Determine the [X, Y] coordinate at the center of the cell enclosing the given text.  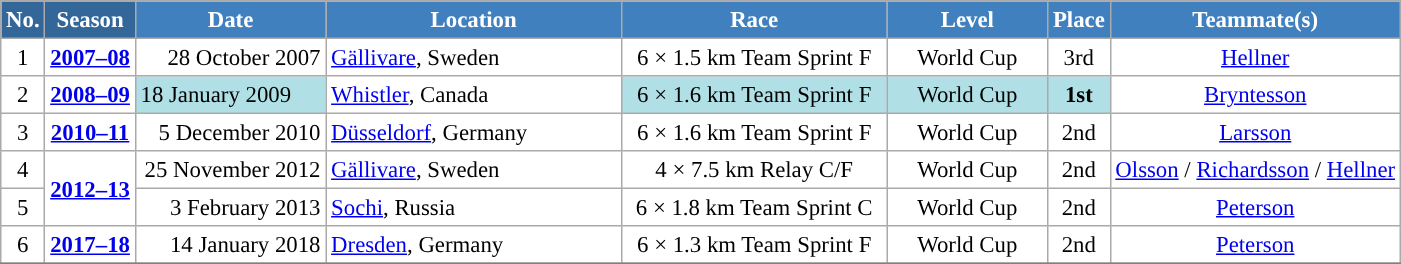
2017–18 [90, 245]
Race [754, 20]
5 December 2010 [230, 133]
Whistler, Canada [474, 95]
2012–13 [90, 188]
Olsson / Richardsson / Hellner [1255, 170]
6 [23, 245]
Hellner [1255, 58]
2008–09 [90, 95]
6 × 1.3 km Team Sprint F [754, 245]
6 × 1.5 km Team Sprint F [754, 58]
14 January 2018 [230, 245]
Larsson [1255, 133]
25 November 2012 [230, 170]
Düsseldorf, Germany [474, 133]
2 [23, 95]
Sochi, Russia [474, 208]
Bryntesson [1255, 95]
Level [968, 20]
3 [23, 133]
3 February 2013 [230, 208]
28 October 2007 [230, 58]
2010–11 [90, 133]
4 × 7.5 km Relay C/F [754, 170]
1st [1079, 95]
Location [474, 20]
2007–08 [90, 58]
1 [23, 58]
Place [1079, 20]
6 × 1.8 km Team Sprint C [754, 208]
5 [23, 208]
3rd [1079, 58]
18 January 2009 [230, 95]
Dresden, Germany [474, 245]
No. [23, 20]
4 [23, 170]
Date [230, 20]
Season [90, 20]
Teammate(s) [1255, 20]
